Capture the cell that displays the provided text and extract its [x, y] central coordinate. 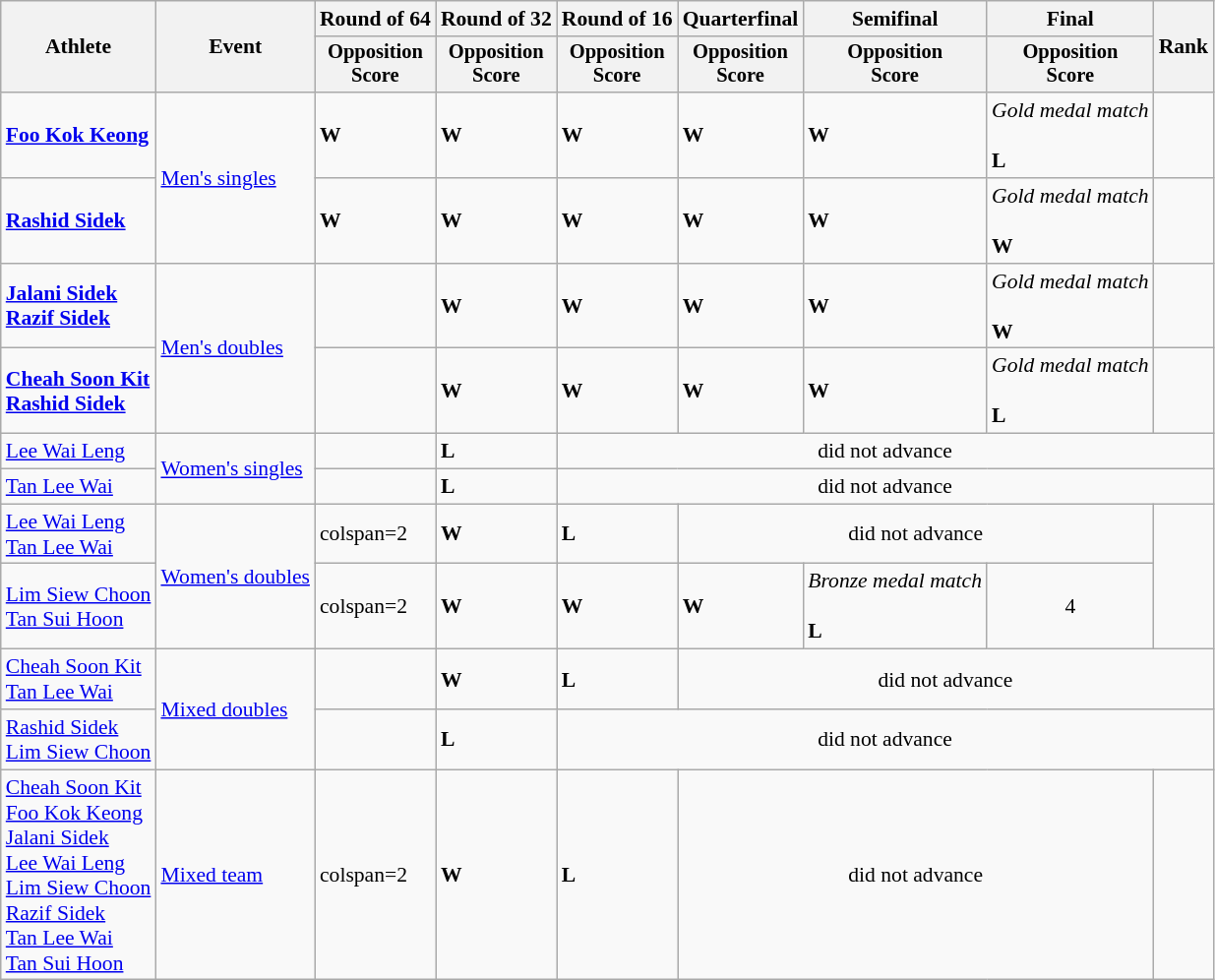
Jalani SidekRazif Sidek [79, 307]
Women's doubles [235, 577]
Men's doubles [235, 348]
Final [1070, 19]
Round of 32 [496, 19]
Men's singles [235, 177]
4 [1070, 606]
Foo Kok Keong [79, 136]
Bronze medal matchL [895, 606]
Rashid SidekLim Siew Choon [79, 740]
Cheah Soon KitRashid Sidek [79, 392]
Mixed team [235, 875]
Round of 64 [376, 19]
Lim Siew ChoonTan Sui Hoon [79, 606]
Quarterfinal [741, 19]
Tan Lee Wai [79, 487]
Lee Wai LengTan Lee Wai [79, 533]
Cheah Soon KitTan Lee Wai [79, 679]
Mixed doubles [235, 709]
Semifinal [895, 19]
Lee Wai Leng [79, 452]
Athlete [79, 47]
Event [235, 47]
Rank [1185, 47]
Cheah Soon KitFoo Kok KeongJalani SidekLee Wai LengLim Siew ChoonRazif SidekTan Lee WaiTan Sui Hoon [79, 875]
Women's singles [235, 468]
Rashid Sidek [79, 220]
Round of 16 [618, 19]
